Extract the [x, y] coordinate from the center of the cell holding the provided text.  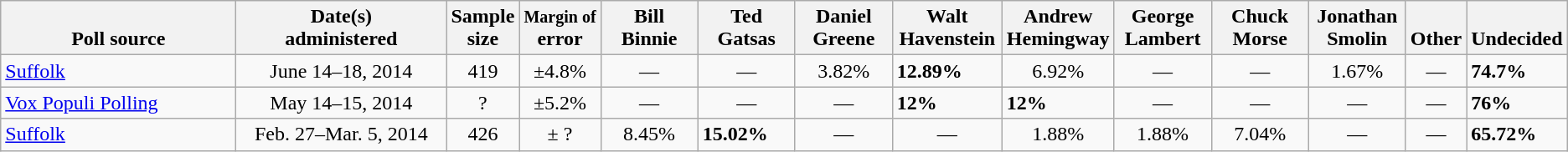
1.67% [1357, 71]
AndrewHemingway [1058, 28]
419 [482, 71]
Date(s)administered [342, 28]
Margin oferror [560, 28]
BillBinnie [649, 28]
± ? [560, 134]
76% [1517, 103]
426 [482, 134]
Samplesize [482, 28]
8.45% [649, 134]
? [482, 103]
GeorgeLambert [1163, 28]
TedGatsas [746, 28]
15.02% [746, 134]
Undecided [1517, 28]
±5.2% [560, 103]
ChuckMorse [1260, 28]
Poll source [119, 28]
DanielGreene [843, 28]
65.72% [1517, 134]
Vox Populi Polling [119, 103]
12.89% [946, 71]
3.82% [843, 71]
74.7% [1517, 71]
June 14–18, 2014 [342, 71]
JonathanSmolin [1357, 28]
6.92% [1058, 71]
Feb. 27–Mar. 5, 2014 [342, 134]
Other [1436, 28]
WaltHavenstein [946, 28]
7.04% [1260, 134]
±4.8% [560, 71]
May 14–15, 2014 [342, 103]
